Pinpoint the cell where the given text exists, returning its [X, Y] midpoint coordinate. 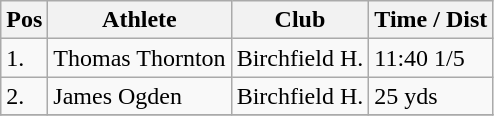
Thomas Thornton [140, 58]
25 yds [431, 96]
James Ogden [140, 96]
Athlete [140, 20]
Club [300, 20]
1. [24, 58]
Pos [24, 20]
11:40 1/5 [431, 58]
2. [24, 96]
Time / Dist [431, 20]
